Provide the [x, y] coordinate of the cell's center where the given text is located.  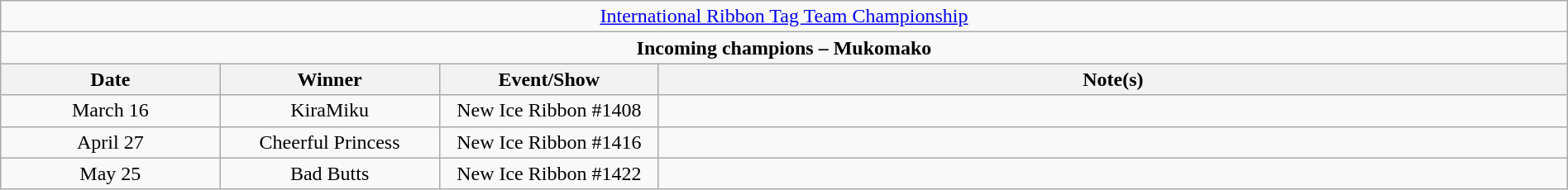
Winner [329, 79]
April 27 [111, 142]
New Ice Ribbon #1408 [549, 111]
KiraMiku [329, 111]
Cheerful Princess [329, 142]
May 25 [111, 173]
Note(s) [1113, 79]
Incoming champions – Mukomako [784, 48]
March 16 [111, 111]
Date [111, 79]
New Ice Ribbon #1416 [549, 142]
International Ribbon Tag Team Championship [784, 17]
New Ice Ribbon #1422 [549, 173]
Event/Show [549, 79]
Bad Butts [329, 173]
